Pinpoint the cell where the given text exists, returning its (X, Y) midpoint coordinate. 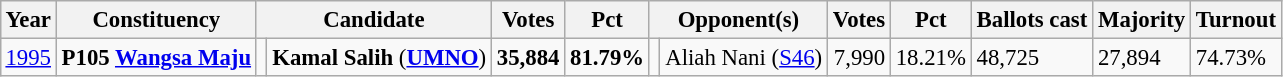
Candidate (374, 20)
35,884 (528, 57)
Constituency (156, 20)
Opponent(s) (738, 20)
Kamal Salih (UMNO) (380, 57)
7,990 (858, 57)
27,894 (1142, 57)
Year (28, 20)
Turnout (1236, 20)
Aliah Nani (S46) (744, 57)
81.79% (608, 57)
18.21% (930, 57)
Majority (1142, 20)
74.73% (1236, 57)
1995 (28, 57)
48,725 (1032, 57)
P105 Wangsa Maju (156, 57)
Ballots cast (1032, 20)
